For the text-containing cell, return its midpoint in [x, y] coordinate format. 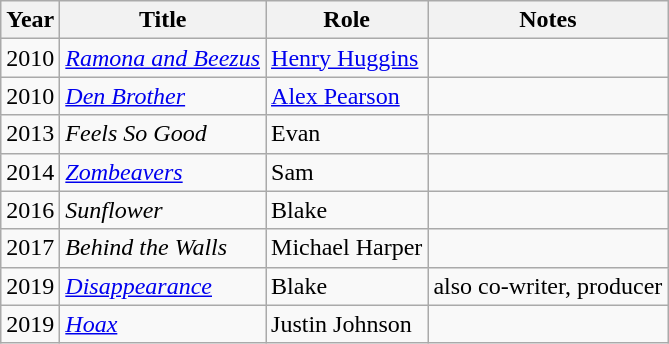
2014 [30, 172]
Den Brother [163, 96]
Justin Johnson [347, 324]
2013 [30, 134]
Behind the Walls [163, 248]
Sunflower [163, 210]
Role [347, 20]
Notes [548, 20]
2017 [30, 248]
Zombeavers [163, 172]
Henry Huggins [347, 58]
Disappearance [163, 286]
Evan [347, 134]
2016 [30, 210]
Year [30, 20]
also co-writer, producer [548, 286]
Michael Harper [347, 248]
Sam [347, 172]
Feels So Good [163, 134]
Alex Pearson [347, 96]
Hoax [163, 324]
Ramona and Beezus [163, 58]
Title [163, 20]
